Scan for the cell matching the given text and deliver its [X, Y] coordinate at center. 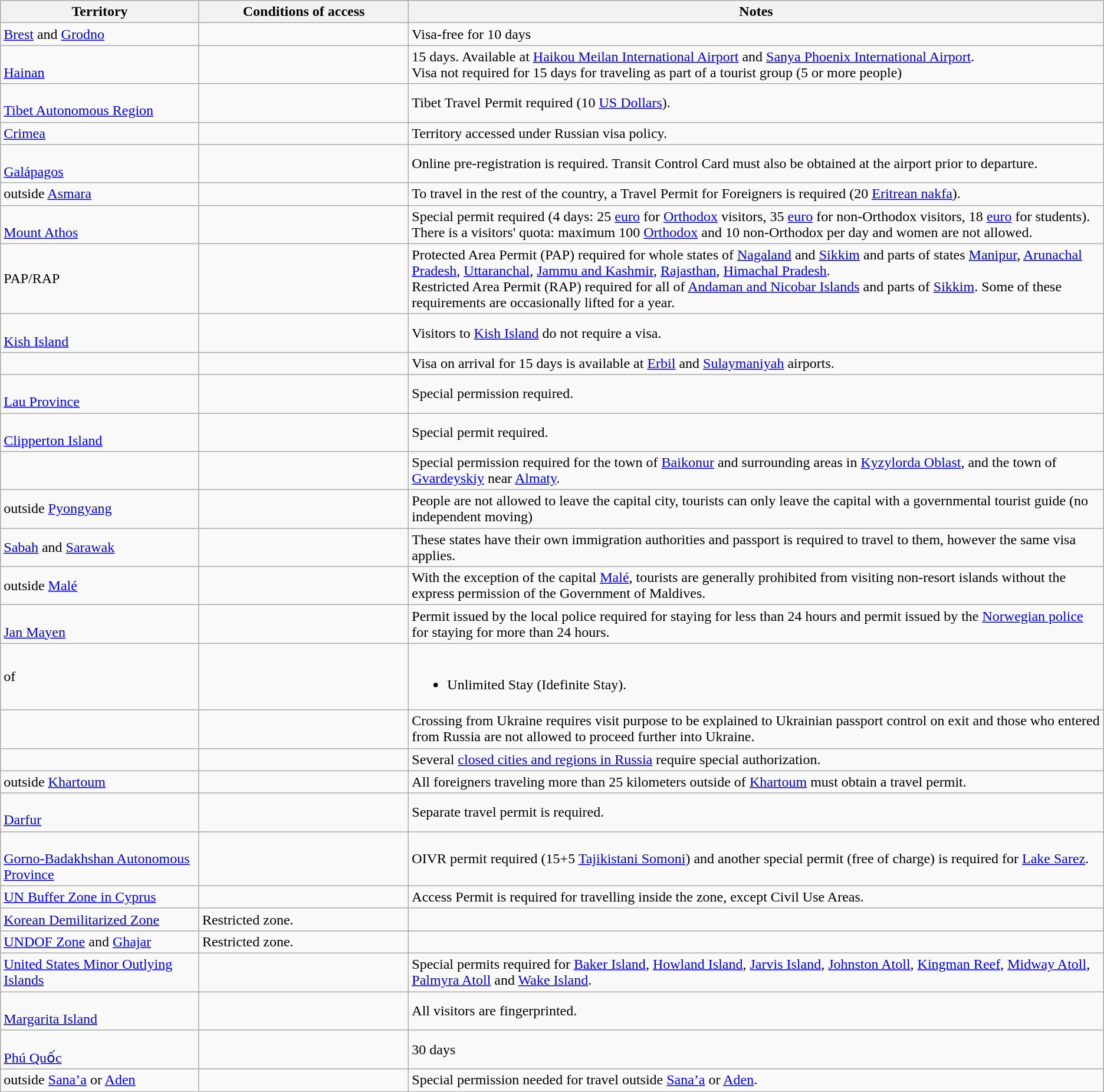
Galápagos [100, 164]
Lau Province [100, 394]
Special permission needed for travel outside Sana’a or Aden. [756, 1080]
Tibet Travel Permit required (10 US Dollars). [756, 103]
Territory accessed under Russian visa policy. [756, 133]
outside Malé [100, 586]
Unlimited Stay (Idefinite Stay). [756, 677]
Online pre-registration is required. Transit Control Card must also be obtained at the airport prior to departure. [756, 164]
United States Minor Outlying Islands [100, 972]
Tibet Autonomous Region [100, 103]
Visa-free for 10 days [756, 34]
Special permission required. [756, 394]
To travel in the rest of the country, a Travel Permit for Foreigners is required (20 Eritrean nakfa). [756, 194]
These states have their own immigration authorities and passport is required to travel to them, however the same visa applies. [756, 547]
outside Asmara [100, 194]
Separate travel permit is required. [756, 813]
Notes [756, 12]
outside Pyongyang [100, 509]
Visa on arrival for 15 days is available at Erbil and Sulaymaniyah airports. [756, 363]
Kish Island [100, 333]
OIVR permit required (15+5 Tajikistani Somoni) and another special permit (free of charge) is required for Lake Sarez. [756, 859]
Access Permit is required for travelling inside the zone, except Civil Use Areas. [756, 897]
All foreigners traveling more than 25 kilometers outside of Khartoum must obtain a travel permit. [756, 782]
UN Buffer Zone in Cyprus [100, 897]
Jan Mayen [100, 624]
Darfur [100, 813]
Crimea [100, 133]
Mount Athos [100, 224]
PAP/RAP [100, 278]
Clipperton Island [100, 432]
Hainan [100, 65]
Special permit required. [756, 432]
Several closed cities and regions in Russia require special authorization. [756, 759]
Brest and Grodno [100, 34]
Sabah and Sarawak [100, 547]
30 days [756, 1050]
People are not allowed to leave the capital city, tourists can only leave the capital with a governmental tourist guide (no independent moving) [756, 509]
Margarita Island [100, 1011]
outside Khartoum [100, 782]
Special permission required for the town of Baikonur and surrounding areas in Kyzylorda Oblast, and the town of Gvardeyskiy near Almaty. [756, 471]
UNDOF Zone and Ghajar [100, 942]
Visitors to Kish Island do not require a visa. [756, 333]
Special permits required for Baker Island, Howland Island, Jarvis Island, Johnston Atoll, Kingman Reef, Midway Atoll, Palmyra Atoll and Wake Island. [756, 972]
Phú Quốc [100, 1050]
Korean Demilitarized Zone [100, 919]
Conditions of access [303, 12]
outside Sana’a or Aden [100, 1080]
of [100, 677]
All visitors are fingerprinted. [756, 1011]
Territory [100, 12]
Gorno-Badakhshan Autonomous Province [100, 859]
